From the cell containing the given text, extract its center point as (X, Y) coordinate. 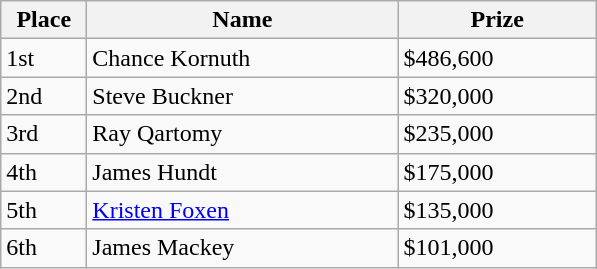
6th (44, 248)
4th (44, 172)
James Hundt (242, 172)
$101,000 (498, 248)
Kristen Foxen (242, 210)
3rd (44, 134)
$175,000 (498, 172)
Steve Buckner (242, 96)
Place (44, 20)
$486,600 (498, 58)
Chance Kornuth (242, 58)
James Mackey (242, 248)
2nd (44, 96)
Ray Qartomy (242, 134)
$235,000 (498, 134)
Prize (498, 20)
5th (44, 210)
Name (242, 20)
$320,000 (498, 96)
$135,000 (498, 210)
1st (44, 58)
